Output the [X, Y] coordinate of the center of the cell containing the given text.  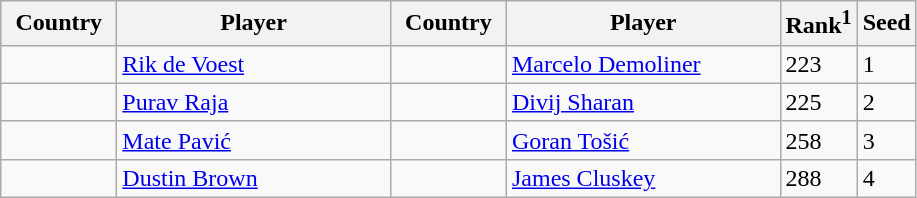
Purav Raja [254, 102]
223 [818, 64]
Dustin Brown [254, 178]
3 [886, 140]
225 [818, 102]
Seed [886, 24]
2 [886, 102]
4 [886, 178]
Marcelo Demoliner [643, 64]
1 [886, 64]
Mate Pavić [254, 140]
Goran Tošić [643, 140]
Rik de Voest [254, 64]
258 [818, 140]
Divij Sharan [643, 102]
Rank1 [818, 24]
James Cluskey [643, 178]
288 [818, 178]
